Find where the given text appears and provide that cell's center as (x, y) coordinate. 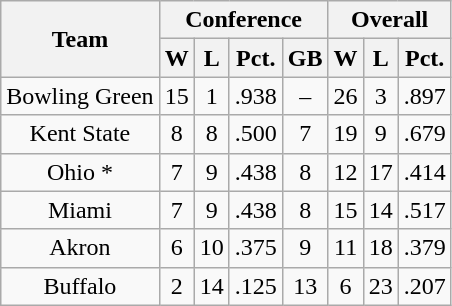
GB (305, 58)
11 (346, 248)
1 (212, 96)
3 (380, 96)
.679 (424, 134)
Ohio * (80, 172)
Conference (244, 20)
Bowling Green (80, 96)
.125 (256, 286)
23 (380, 286)
.414 (424, 172)
18 (380, 248)
13 (305, 286)
26 (346, 96)
.517 (424, 210)
Akron (80, 248)
Kent State (80, 134)
12 (346, 172)
Team (80, 39)
Miami (80, 210)
.938 (256, 96)
– (305, 96)
19 (346, 134)
.500 (256, 134)
2 (176, 286)
10 (212, 248)
.897 (424, 96)
.379 (424, 248)
.375 (256, 248)
17 (380, 172)
Buffalo (80, 286)
.207 (424, 286)
Overall (390, 20)
